Return the (x, y) coordinate for the center point of the cell that contains the specified text.  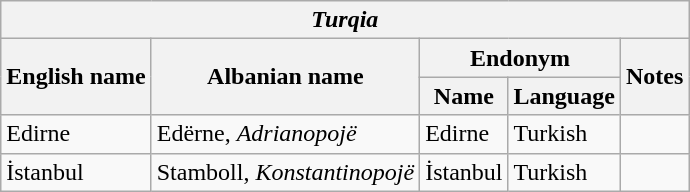
Turqia (345, 20)
Edërne, Adrianopojë (285, 134)
Stamboll, Konstantinopojë (285, 172)
Language (564, 96)
English name (76, 77)
Name (464, 96)
Albanian name (285, 77)
Endonym (520, 58)
Notes (654, 77)
